Find where the given text appears and provide that cell's center as [x, y] coordinate. 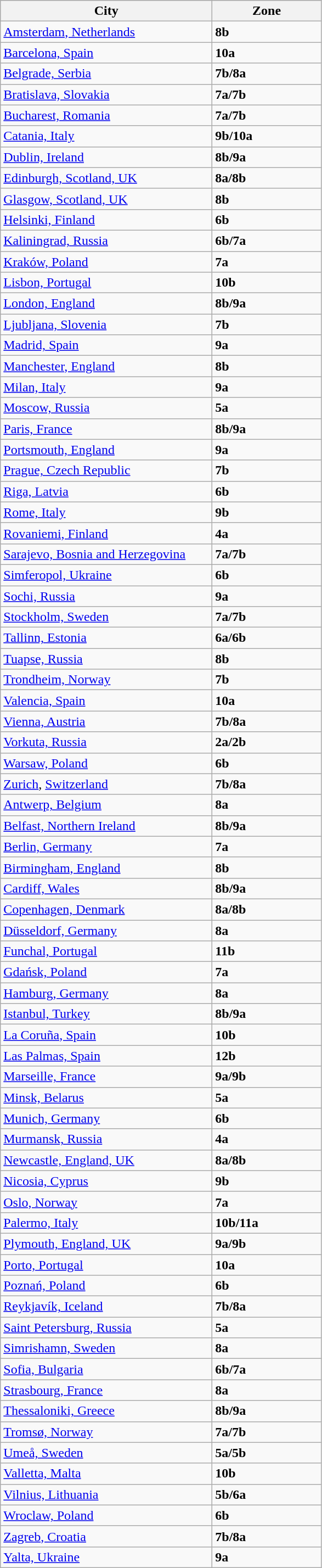
Vienna, Austria [106, 721]
Ljubljana, Slovenia [106, 324]
Plymouth, England, UK [106, 1244]
Warsaw, Poland [106, 763]
5a/5b [267, 1453]
6a/6b [267, 638]
Birmingham, England [106, 867]
Amsterdam, Netherlands [106, 32]
Zurich, Switzerland [106, 784]
Rome, Italy [106, 512]
Moscow, Russia [106, 408]
Umeå, Sweden [106, 1453]
Gdańsk, Poland [106, 972]
Las Palmas, Spain [106, 1056]
Reykjavík, Iceland [106, 1307]
Munich, Germany [106, 1118]
Nicosia, Cyprus [106, 1181]
Bucharest, Romania [106, 115]
Funchal, Portugal [106, 951]
Zagreb, Croatia [106, 1536]
Lisbon, Portugal [106, 283]
Vorkuta, Russia [106, 742]
Palermo, Italy [106, 1223]
Porto, Portugal [106, 1264]
Yalta, Ukraine [106, 1557]
Prague, Czech Republic [106, 471]
Wroclaw, Poland [106, 1515]
Murmansk, Russia [106, 1139]
Kraków, Poland [106, 262]
Tromsø, Norway [106, 1432]
Tuapse, Russia [106, 659]
Barcelona, Spain [106, 53]
Catania, Italy [106, 136]
Riga, Latvia [106, 491]
Hamburg, Germany [106, 993]
9b/10a [267, 136]
Valletta, Malta [106, 1474]
Sochi, Russia [106, 596]
Marseille, France [106, 1077]
Simferopol, Ukraine [106, 575]
Kaliningrad, Russia [106, 240]
Antwerp, Belgium [106, 805]
Dublin, Ireland [106, 157]
Belfast, Northern Ireland [106, 826]
Düsseldorf, Germany [106, 931]
Tallinn, Estonia [106, 638]
Manchester, England [106, 366]
12b [267, 1056]
10b/11a [267, 1223]
La Coruña, Spain [106, 1035]
11b [267, 951]
Bratislava, Slovakia [106, 94]
Edinburgh, Scotland, UK [106, 178]
Minsk, Belarus [106, 1097]
Strasbourg, France [106, 1390]
5b/6a [267, 1494]
Oslo, Norway [106, 1202]
Zone [267, 11]
Stockholm, Sweden [106, 617]
Sofia, Bulgaria [106, 1369]
Simrishamn, Sweden [106, 1348]
2a/2b [267, 742]
Istanbul, Turkey [106, 1014]
Copenhagen, Denmark [106, 909]
Milan, Italy [106, 387]
Cardiff, Wales [106, 888]
City [106, 11]
Thessaloniki, Greece [106, 1411]
Portsmouth, England [106, 450]
Rovaniemi, Finland [106, 533]
Glasgow, Scotland, UK [106, 199]
Madrid, Spain [106, 345]
Berlin, Germany [106, 847]
Trondheim, Norway [106, 680]
Newcastle, England, UK [106, 1160]
Helsinki, Finland [106, 220]
Vilnius, Lithuania [106, 1494]
Belgrade, Serbia [106, 74]
Paris, France [106, 429]
Saint Petersburg, Russia [106, 1328]
London, England [106, 304]
Valencia, Spain [106, 701]
Poznań, Poland [106, 1286]
Sarajevo, Bosnia and Herzegovina [106, 554]
